For the text-containing cell, return its midpoint in [x, y] coordinate format. 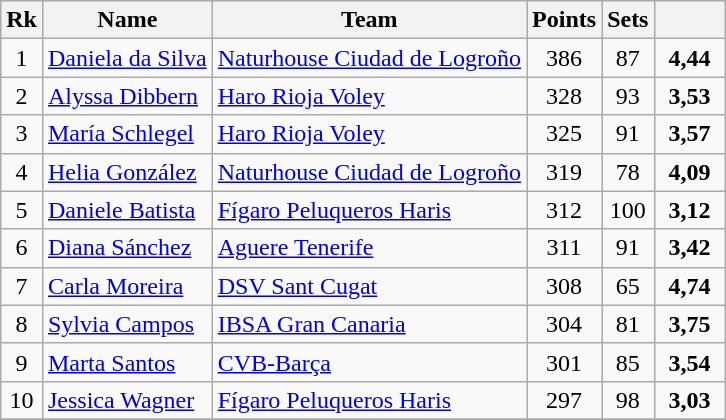
4,74 [690, 286]
7 [22, 286]
Carla Moreira [127, 286]
87 [628, 58]
CVB-Barça [369, 362]
6 [22, 248]
Sylvia Campos [127, 324]
3,12 [690, 210]
4 [22, 172]
3,54 [690, 362]
9 [22, 362]
Team [369, 20]
5 [22, 210]
3,42 [690, 248]
Alyssa Dibbern [127, 96]
Jessica Wagner [127, 400]
2 [22, 96]
Sets [628, 20]
304 [564, 324]
Marta Santos [127, 362]
Daniela da Silva [127, 58]
10 [22, 400]
65 [628, 286]
308 [564, 286]
297 [564, 400]
93 [628, 96]
78 [628, 172]
3,53 [690, 96]
81 [628, 324]
DSV Sant Cugat [369, 286]
María Schlegel [127, 134]
Daniele Batista [127, 210]
3,03 [690, 400]
312 [564, 210]
Diana Sánchez [127, 248]
3 [22, 134]
8 [22, 324]
325 [564, 134]
Name [127, 20]
100 [628, 210]
301 [564, 362]
311 [564, 248]
IBSA Gran Canaria [369, 324]
328 [564, 96]
4,44 [690, 58]
3,57 [690, 134]
98 [628, 400]
85 [628, 362]
4,09 [690, 172]
1 [22, 58]
319 [564, 172]
Points [564, 20]
3,75 [690, 324]
386 [564, 58]
Aguere Tenerife [369, 248]
Helia González [127, 172]
Rk [22, 20]
